Locate the cell with the specified text and output its [x, y] center coordinate. 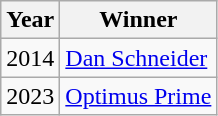
2023 [30, 96]
Winner [138, 20]
2014 [30, 58]
Year [30, 20]
Dan Schneider [138, 58]
Optimus Prime [138, 96]
